Identify which cell holds the provided text, then report its [x, y] central coordinate. 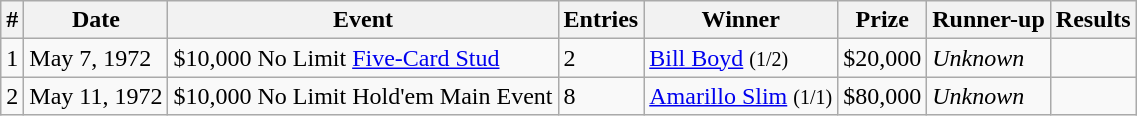
May 7, 1972 [96, 58]
Runner-up [989, 20]
$10,000 No Limit Five-Card Stud [363, 58]
Winner [741, 20]
1 [12, 58]
Entries [601, 20]
Bill Boyd (1/2) [741, 58]
Event [363, 20]
8 [601, 96]
$20,000 [882, 58]
Date [96, 20]
# [12, 20]
Prize [882, 20]
Amarillo Slim (1/1) [741, 96]
Results [1093, 20]
$10,000 No Limit Hold'em Main Event [363, 96]
$80,000 [882, 96]
May 11, 1972 [96, 96]
